Return the [x, y] coordinate for the center point of the cell that contains the specified text.  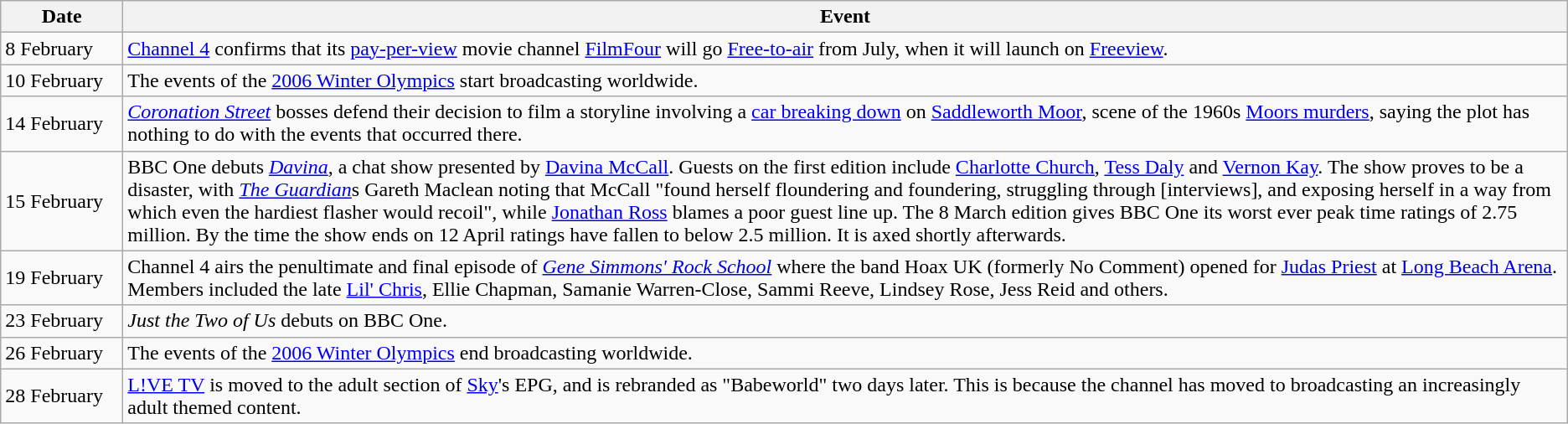
15 February [62, 201]
14 February [62, 124]
The events of the 2006 Winter Olympics start broadcasting worldwide. [845, 80]
28 February [62, 396]
10 February [62, 80]
Channel 4 confirms that its pay-per-view movie channel FilmFour will go Free-to-air from July, when it will launch on Freeview. [845, 49]
Event [845, 17]
19 February [62, 278]
8 February [62, 49]
26 February [62, 353]
Just the Two of Us debuts on BBC One. [845, 321]
Date [62, 17]
The events of the 2006 Winter Olympics end broadcasting worldwide. [845, 353]
23 February [62, 321]
